For the text-containing cell, return its midpoint in (X, Y) coordinate format. 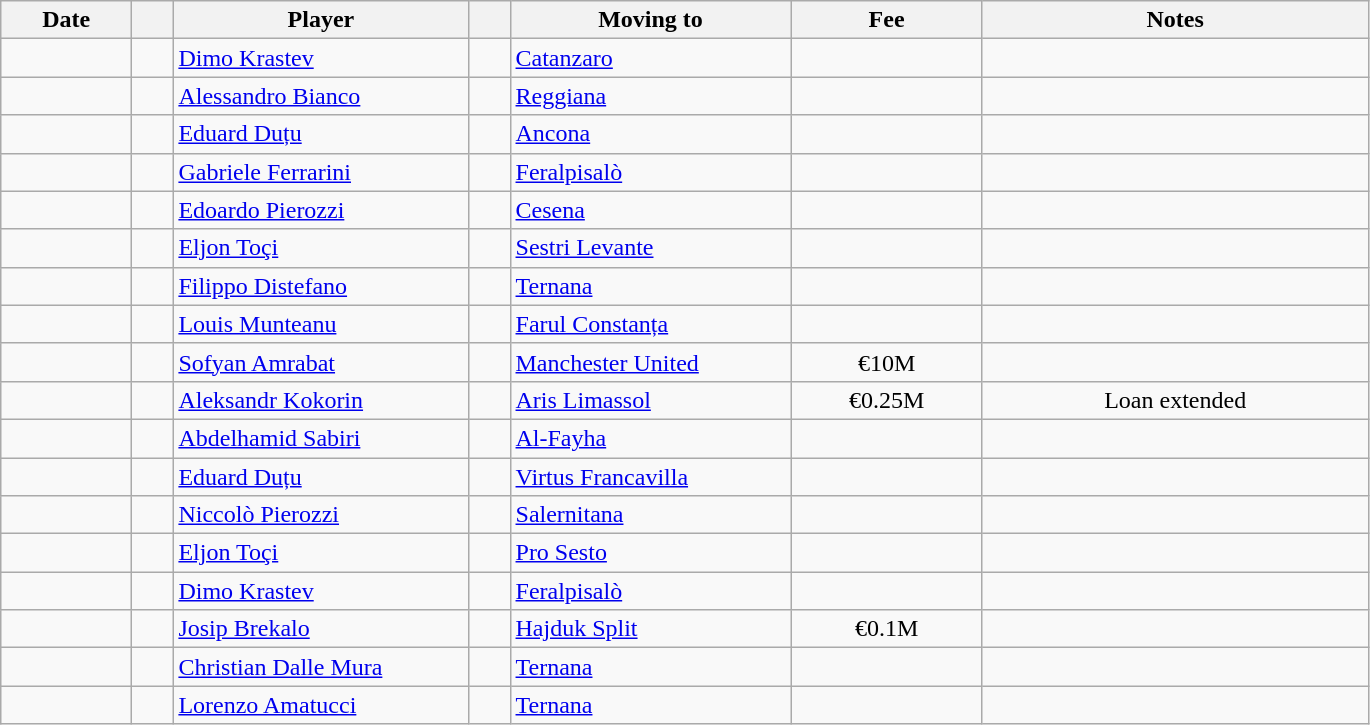
Louis Munteanu (321, 324)
Loan extended (1175, 400)
Filippo Distefano (321, 286)
Al-Fayha (650, 438)
Moving to (650, 20)
Cesena (650, 210)
Date (66, 20)
Alessandro Bianco (321, 96)
Niccolò Pierozzi (321, 515)
€0.1M (886, 629)
Manchester United (650, 362)
Aris Limassol (650, 400)
Sestri Levante (650, 248)
Notes (1175, 20)
Player (321, 20)
Sofyan Amrabat (321, 362)
Catanzaro (650, 58)
Virtus Francavilla (650, 477)
Edoardo Pierozzi (321, 210)
Fee (886, 20)
Lorenzo Amatucci (321, 705)
Hajduk Split (650, 629)
Christian Dalle Mura (321, 667)
€0.25M (886, 400)
Josip Brekalo (321, 629)
€10M (886, 362)
Pro Sesto (650, 553)
Aleksandr Kokorin (321, 400)
Salernitana (650, 515)
Abdelhamid Sabiri (321, 438)
Gabriele Ferrarini (321, 172)
Reggiana (650, 96)
Farul Constanța (650, 324)
Ancona (650, 134)
